Detect which cell encompasses the target text, then output its [X, Y] center coordinate. 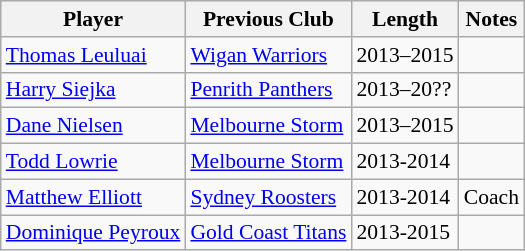
Dominique Peyroux [94, 233]
2013-2015 [404, 233]
Previous Club [268, 19]
Gold Coast Titans [268, 233]
Thomas Leuluai [94, 55]
Todd Lowrie [94, 162]
Harry Siejka [94, 90]
Wigan Warriors [268, 55]
Length [404, 19]
Matthew Elliott [94, 197]
2013–20?? [404, 90]
Player [94, 19]
Dane Nielsen [94, 126]
Penrith Panthers [268, 90]
Notes [492, 19]
Coach [492, 197]
Sydney Roosters [268, 197]
